Output the (X, Y) coordinate of the center of the cell containing the given text.  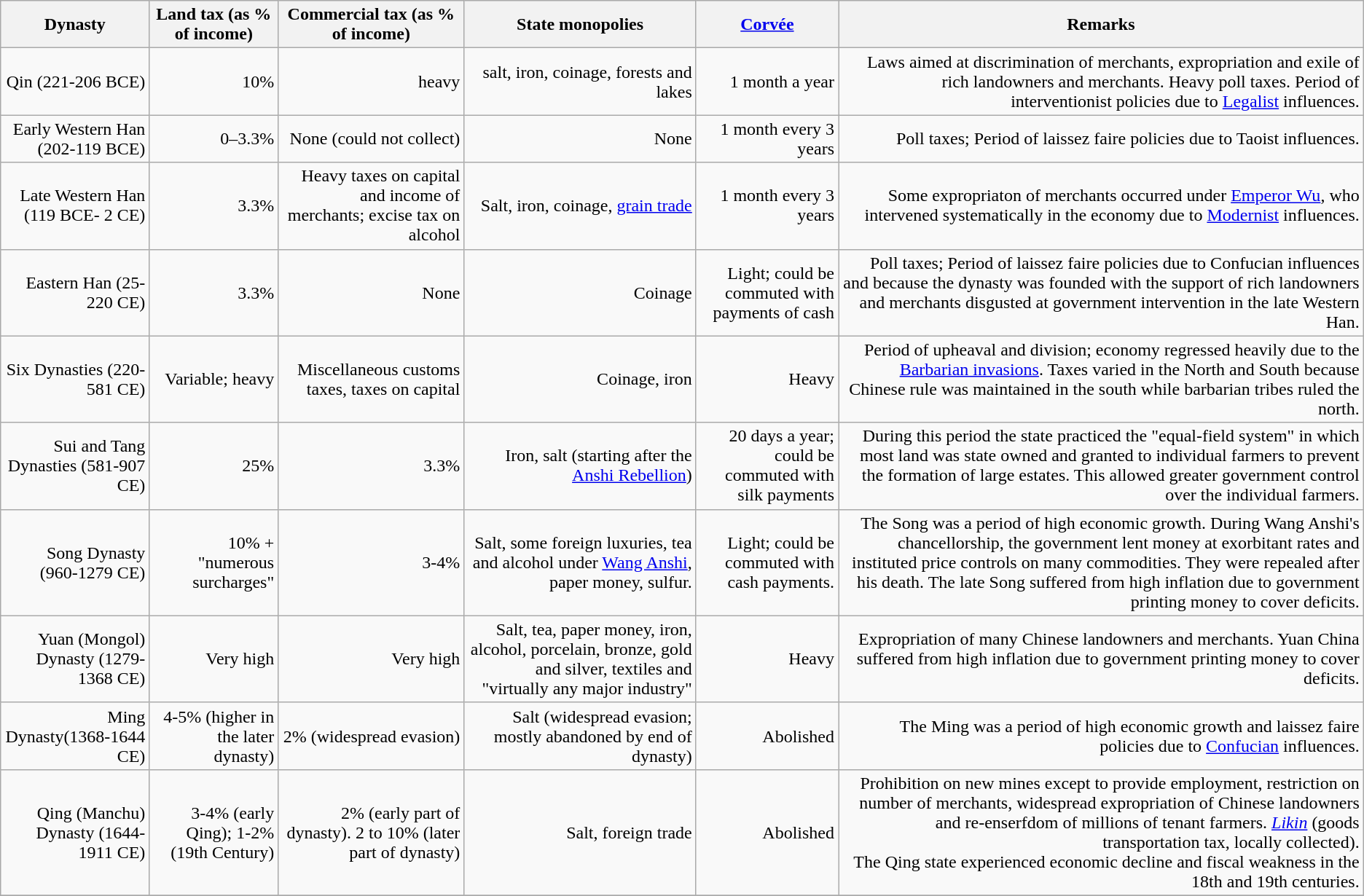
20 days a year; could be commuted with silk payments (767, 466)
Salt, some foreign luxuries, tea and alcohol under Wang Anshi, paper money, sulfur. (580, 562)
Yuan (Mongol) Dynasty (1279-1368 CE) (75, 659)
Some expropriaton of merchants occurred under Emperor Wu, who intervened systematically in the economy due to Modernist influences. (1102, 205)
Land tax (as % of income) (214, 25)
Ming Dynasty(1368-1644 CE) (75, 736)
Expropriation of many Chinese landowners and merchants. Yuan China suffered from high inflation due to government printing money to cover deficits. (1102, 659)
Six Dynasties (220-581 CE) (75, 379)
Remarks (1102, 25)
3-4% (372, 562)
Poll taxes; Period of laissez faire policies due to Taoist influences. (1102, 138)
Coinage, iron (580, 379)
Salt (widespread evasion; mostly abandoned by end of dynasty) (580, 736)
heavy (372, 82)
2% (early part of dynasty). 2 to 10% (later part of dynasty) (372, 832)
Light; could be commuted with payments of cash (767, 293)
Light; could be commuted with cash payments. (767, 562)
Qing (Manchu) Dynasty (1644-1911 CE) (75, 832)
3-4% (early Qing); 1-2% (19th Century) (214, 832)
Sui and Tang Dynasties (581-907 CE) (75, 466)
Heavy taxes on capital and income of merchants; excise tax on alcohol (372, 205)
Salt, tea, paper money, iron, alcohol, porcelain, bronze, gold and silver, textiles and "virtually any major industry" (580, 659)
Miscellaneous customs taxes, taxes on capital (372, 379)
The Ming was a period of high economic growth and laissez faire policies due to Confucian influences. (1102, 736)
Eastern Han (25- 220 CE) (75, 293)
Salt, iron, coinage, grain trade (580, 205)
1 month a year (767, 82)
25% (214, 466)
salt, iron, coinage, forests and lakes (580, 82)
0–3.3% (214, 138)
None (could not collect) (372, 138)
Late Western Han (119 BCE- 2 CE) (75, 205)
Salt, foreign trade (580, 832)
2% (widespread evasion) (372, 736)
Coinage (580, 293)
State monopolies (580, 25)
Variable; heavy (214, 379)
10% + "numerous surcharges" (214, 562)
Iron, salt (starting after the Anshi Rebellion) (580, 466)
Song Dynasty (960-1279 CE) (75, 562)
Early Western Han (202-119 BCE) (75, 138)
Qin (221-206 BCE) (75, 82)
Commercial tax (as % of income) (372, 25)
10% (214, 82)
Corvée (767, 25)
4-5% (higher in the later dynasty) (214, 736)
Dynasty (75, 25)
